Provide the [X, Y] coordinate of the cell's center where the given text is located.  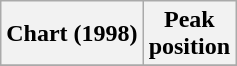
Chart (1998) [72, 34]
Peakposition [189, 34]
